Locate the cell with the specified text and output its [x, y] center coordinate. 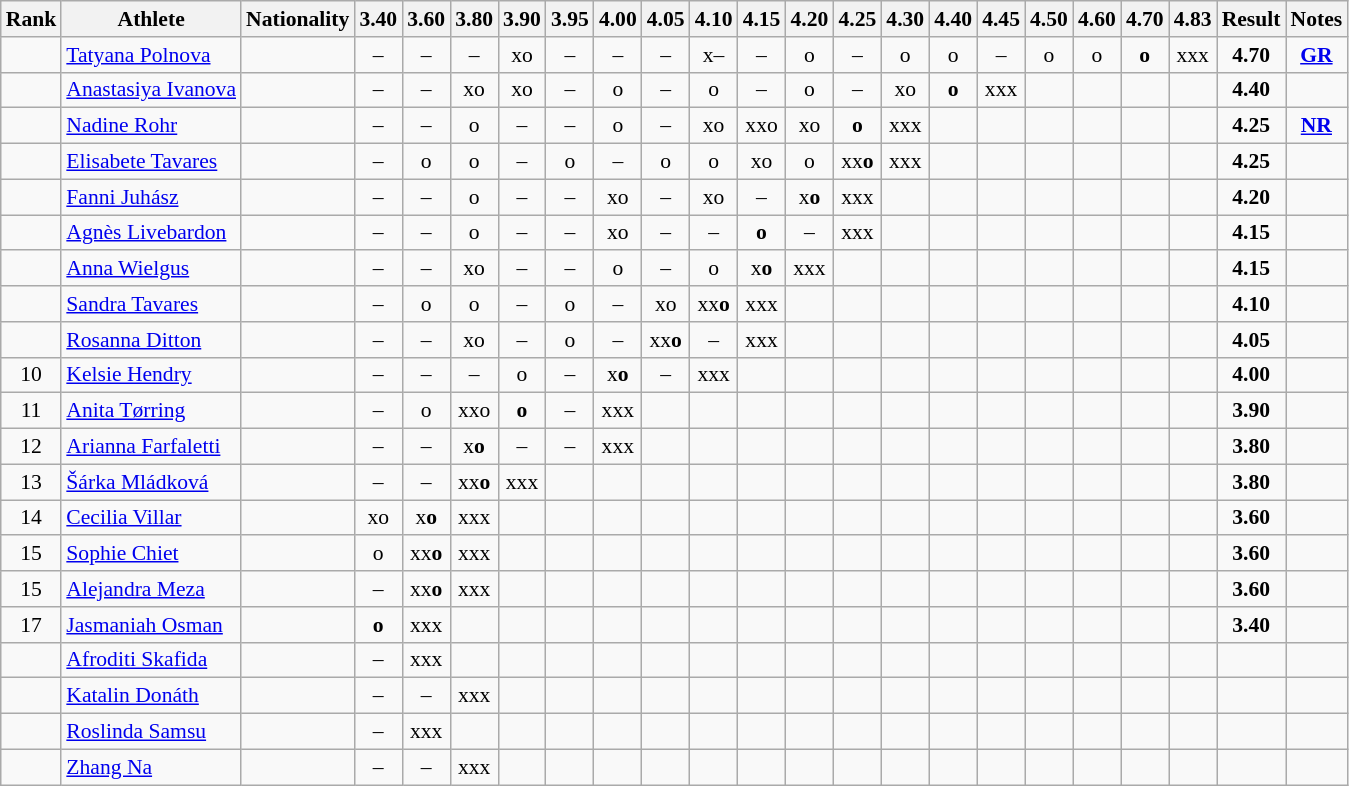
Sandra Tavares [151, 304]
Anita Tørring [151, 411]
4.60 [1097, 19]
10 [32, 375]
NR [1317, 126]
Cecilia Villar [151, 518]
Kelsie Hendry [151, 375]
Result [1252, 19]
Afroditi Skafida [151, 660]
Athlete [151, 19]
Zhang Na [151, 767]
Jasmaniah Osman [151, 625]
Rank [32, 19]
14 [32, 518]
Anastasiya Ivanova [151, 90]
GR [1317, 55]
Alejandra Meza [151, 589]
x– [714, 55]
Sophie Chiet [151, 554]
Arianna Farfaletti [151, 447]
4.45 [1001, 19]
Tatyana Polnova [151, 55]
Anna Wielgus [151, 269]
Rosanna Ditton [151, 340]
Nadine Rohr [151, 126]
Šárka Mládková [151, 482]
Roslinda Samsu [151, 732]
Notes [1317, 19]
4.30 [905, 19]
4.50 [1049, 19]
11 [32, 411]
Fanni Juhász [151, 197]
Agnès Livebardon [151, 233]
17 [32, 625]
Elisabete Tavares [151, 162]
Nationality [298, 19]
13 [32, 482]
3.95 [570, 19]
4.83 [1193, 19]
12 [32, 447]
Katalin Donáth [151, 696]
